Output the (x, y) coordinate of the center of the cell containing the given text.  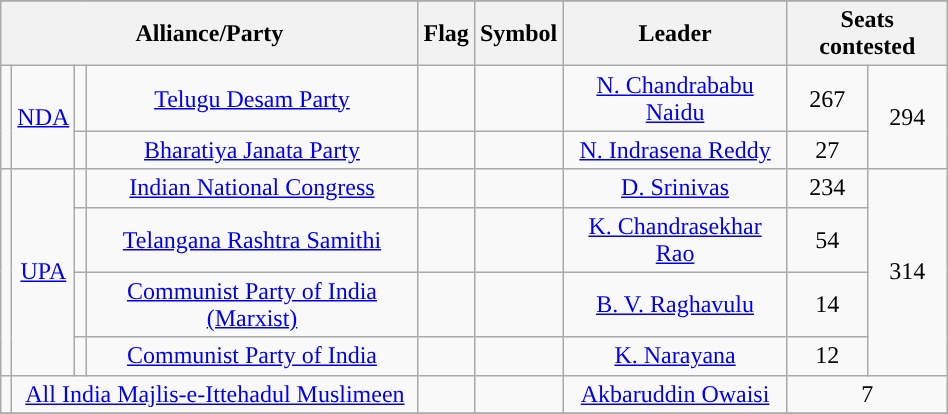
UPA (44, 272)
54 (827, 240)
12 (827, 356)
Bharatiya Janata Party (252, 150)
Communist Party of India (Marxist) (252, 304)
267 (827, 98)
All India Majlis-e-Ittehadul Muslimeen (215, 394)
N. Chandrababu Naidu (675, 98)
27 (827, 150)
Flag (446, 34)
14 (827, 304)
294 (907, 118)
7 (867, 394)
Symbol (518, 34)
B. V. Raghavulu (675, 304)
Seats contested (867, 34)
NDA (44, 118)
N. Indrasena Reddy (675, 150)
Indian National Congress (252, 188)
Alliance/Party (210, 34)
K. Chandrasekhar Rao (675, 240)
234 (827, 188)
314 (907, 272)
Telugu Desam Party (252, 98)
Telangana Rashtra Samithi (252, 240)
D. Srinivas (675, 188)
Communist Party of India (252, 356)
Akbaruddin Owaisi (675, 394)
K. Narayana (675, 356)
Leader (675, 34)
